From the cell containing the given text, extract its center point as (X, Y) coordinate. 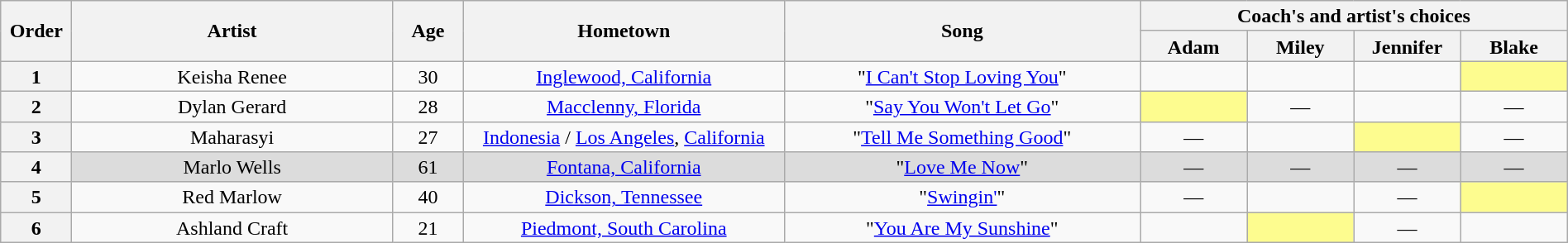
Blake (1513, 46)
"Tell Me Something Good" (963, 137)
Piedmont, South Carolina (624, 228)
Marlo Wells (232, 167)
Hometown (624, 31)
Coach's and artist's choices (1355, 17)
Jennifer (1408, 46)
3 (36, 137)
Dylan Gerard (232, 106)
"Say You Won't Let Go" (963, 106)
Ashland Craft (232, 228)
"You Are My Sunshine" (963, 228)
5 (36, 197)
"Love Me Now" (963, 167)
21 (428, 228)
Inglewood, California (624, 76)
61 (428, 167)
Miley (1300, 46)
4 (36, 167)
6 (36, 228)
2 (36, 106)
Maharasyi (232, 137)
Order (36, 31)
Indonesia / Los Angeles, California (624, 137)
Keisha Renee (232, 76)
Adam (1194, 46)
40 (428, 197)
Artist (232, 31)
28 (428, 106)
Fontana, California (624, 167)
27 (428, 137)
Dickson, Tennessee (624, 197)
30 (428, 76)
1 (36, 76)
Red Marlow (232, 197)
Age (428, 31)
"I Can't Stop Loving You" (963, 76)
"Swingin'" (963, 197)
Song (963, 31)
Macclenny, Florida (624, 106)
